Provide the (X, Y) coordinate of the cell's center where the given text is located.  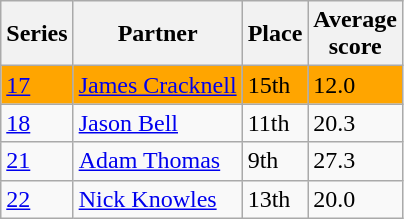
13th (275, 199)
Jason Bell (158, 123)
Adam Thomas (158, 161)
20.0 (356, 199)
11th (275, 123)
27.3 (356, 161)
12.0 (356, 85)
9th (275, 161)
Averagescore (356, 34)
Place (275, 34)
17 (37, 85)
18 (37, 123)
22 (37, 199)
James Cracknell (158, 85)
15th (275, 85)
Nick Knowles (158, 199)
21 (37, 161)
Partner (158, 34)
20.3 (356, 123)
Series (37, 34)
